Capture the cell that displays the provided text and extract its [x, y] central coordinate. 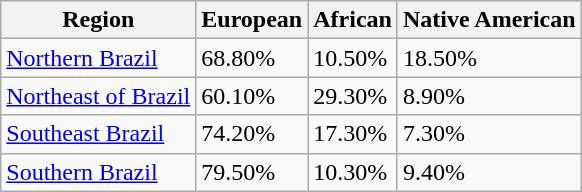
Southern Brazil [98, 172]
European [252, 20]
79.50% [252, 172]
74.20% [252, 134]
8.90% [489, 96]
17.30% [353, 134]
African [353, 20]
60.10% [252, 96]
18.50% [489, 58]
7.30% [489, 134]
Northeast of Brazil [98, 96]
Region [98, 20]
Northern Brazil [98, 58]
9.40% [489, 172]
68.80% [252, 58]
Southeast Brazil [98, 134]
10.50% [353, 58]
Native American [489, 20]
29.30% [353, 96]
10.30% [353, 172]
